Locate the cell with the specified text and output its (X, Y) center coordinate. 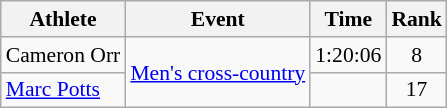
Marc Potts (64, 90)
17 (416, 90)
Cameron Orr (64, 55)
Event (218, 19)
Rank (416, 19)
Time (348, 19)
Men's cross-country (218, 72)
1:20:06 (348, 55)
8 (416, 55)
Athlete (64, 19)
